Return [x, y] of the center of cell containing provided text 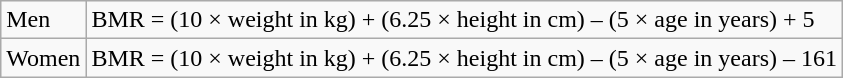
BMR = (10 × weight in kg) + (6.25 × height in cm) – (5 × age in years) + 5 [464, 20]
Men [44, 20]
BMR = (10 × weight in kg) + (6.25 × height in cm) – (5 × age in years) – 161 [464, 58]
Women [44, 58]
